Identify which cell holds the provided text, then report its [x, y] central coordinate. 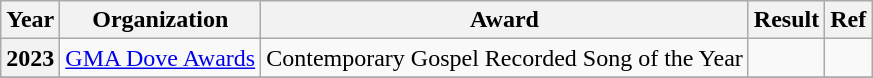
Contemporary Gospel Recorded Song of the Year [505, 58]
Result [786, 20]
Award [505, 20]
2023 [30, 58]
Organization [160, 20]
GMA Dove Awards [160, 58]
Ref [848, 20]
Year [30, 20]
